Extract the [X, Y] coordinate from the center of the cell holding the provided text.  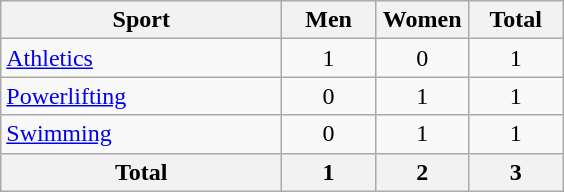
3 [516, 172]
2 [422, 172]
Women [422, 20]
Athletics [142, 58]
Sport [142, 20]
Men [329, 20]
Swimming [142, 134]
Powerlifting [142, 96]
